Search for the cell housing the specified text and yield its (X, Y) center coordinate. 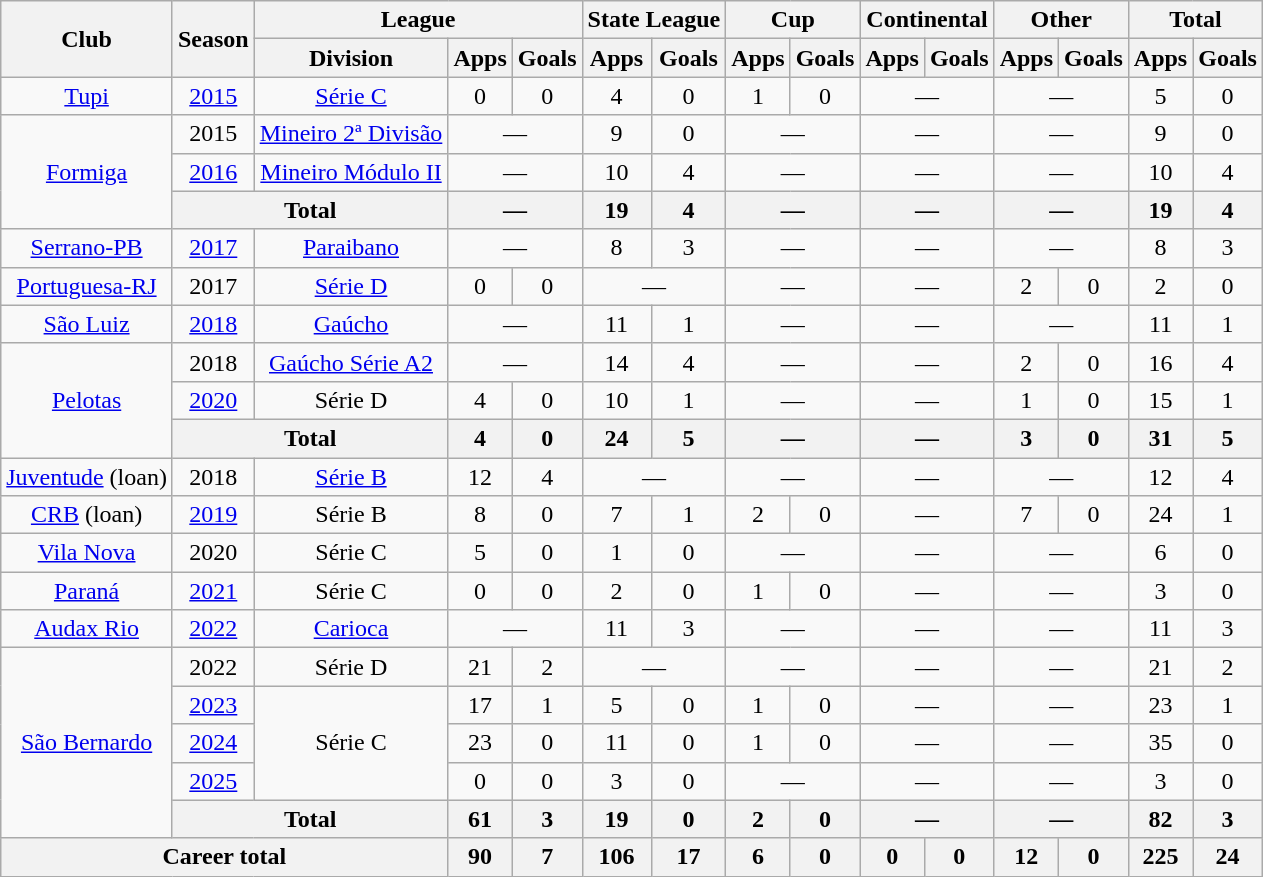
35 (1160, 743)
State League (654, 20)
Tupi (87, 96)
Audax Rio (87, 629)
Vila Nova (87, 553)
2025 (213, 781)
90 (480, 857)
2021 (213, 591)
225 (1160, 857)
14 (616, 362)
São Bernardo (87, 743)
CRB (loan) (87, 515)
Division (351, 58)
Season (213, 39)
31 (1160, 438)
Career total (224, 857)
Mineiro 2ª Divisão (351, 134)
Formiga (87, 172)
106 (616, 857)
Cup (793, 20)
2024 (213, 743)
2016 (213, 172)
Paraibano (351, 248)
16 (1160, 362)
2019 (213, 515)
2023 (213, 705)
Serrano-PB (87, 248)
Continental (927, 20)
Portuguesa-RJ (87, 286)
Gaúcho (351, 324)
61 (480, 819)
Paraná (87, 591)
Mineiro Módulo II (351, 172)
Carioca (351, 629)
Other (1061, 20)
Pelotas (87, 400)
League (418, 20)
Gaúcho Série A2 (351, 362)
15 (1160, 400)
82 (1160, 819)
Juventude (loan) (87, 477)
Club (87, 39)
São Luiz (87, 324)
